For the text-containing cell, return its midpoint in (x, y) coordinate format. 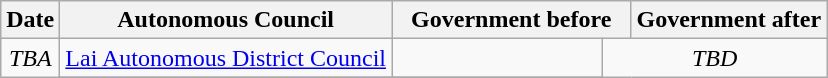
Lai Autonomous District Council (226, 58)
Date (30, 20)
TBD (715, 58)
Government before (512, 20)
Government after (729, 20)
Autonomous Council (226, 20)
TBA (30, 58)
